Output the (x, y) coordinate of the center of the cell containing the given text.  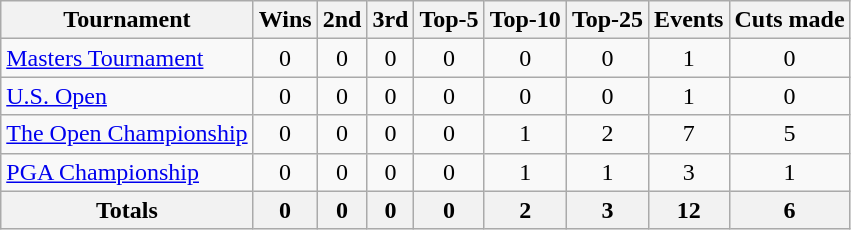
Totals (127, 210)
Top-25 (607, 20)
U.S. Open (127, 96)
2nd (342, 20)
Masters Tournament (127, 58)
7 (689, 134)
12 (689, 210)
6 (790, 210)
The Open Championship (127, 134)
Top-5 (449, 20)
Wins (285, 20)
PGA Championship (127, 172)
Top-10 (525, 20)
5 (790, 134)
Tournament (127, 20)
Events (689, 20)
3rd (390, 20)
Cuts made (790, 20)
